Search for the cell housing the specified text and yield its (X, Y) center coordinate. 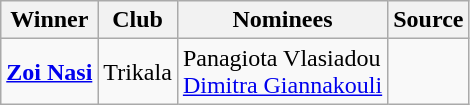
Panagiota VlasiadouDimitra Giannakouli (282, 72)
Nominees (282, 20)
Source (428, 20)
Zoi Nasi (50, 72)
Winner (50, 20)
Trikala (138, 72)
Club (138, 20)
